Search for the cell housing the specified text and yield its (X, Y) center coordinate. 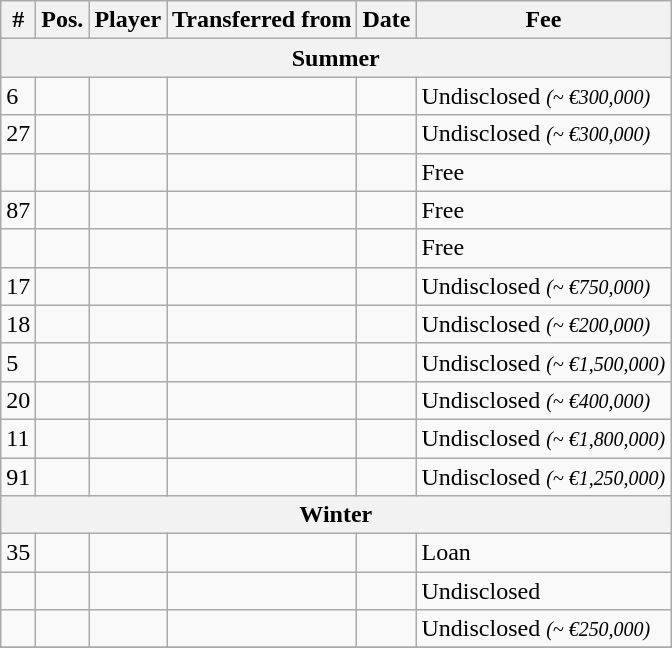
Undisclosed (~ €400,000) (544, 400)
Undisclosed (~ €1,500,000) (544, 362)
Undisclosed (~ €1,800,000) (544, 438)
35 (18, 553)
87 (18, 210)
91 (18, 477)
5 (18, 362)
Loan (544, 553)
6 (18, 96)
Undisclosed (~ €1,250,000) (544, 477)
17 (18, 286)
Undisclosed (544, 591)
11 (18, 438)
Winter (336, 515)
18 (18, 324)
# (18, 20)
20 (18, 400)
Summer (336, 58)
Date (386, 20)
Undisclosed (~ €250,000) (544, 629)
27 (18, 134)
Fee (544, 20)
Player (128, 20)
Pos. (62, 20)
Undisclosed (~ €750,000) (544, 286)
Transferred from (262, 20)
Undisclosed (~ €200,000) (544, 324)
